Determine the [x, y] coordinate at the center of the cell enclosing the given text.  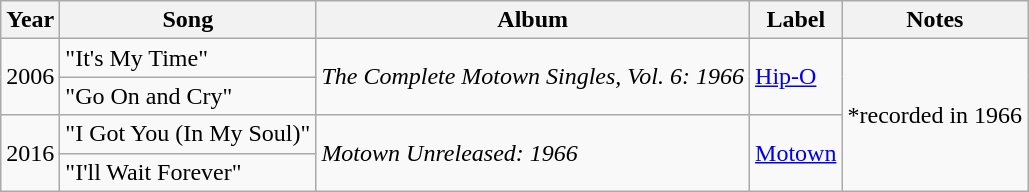
Song [188, 20]
2016 [30, 153]
"Go On and Cry" [188, 96]
"I Got You (In My Soul)" [188, 134]
Motown Unreleased: 1966 [533, 153]
"I'll Wait Forever" [188, 172]
*recorded in 1966 [935, 115]
Year [30, 20]
Hip-O [796, 77]
Album [533, 20]
The Complete Motown Singles, Vol. 6: 1966 [533, 77]
Notes [935, 20]
Motown [796, 153]
Label [796, 20]
2006 [30, 77]
"It's My Time" [188, 58]
